Locate the cell with the specified text and output its (X, Y) center coordinate. 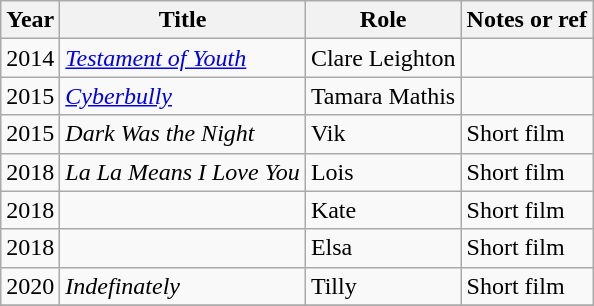
Cyberbully (183, 96)
Vik (383, 134)
Title (183, 20)
2014 (30, 58)
Role (383, 20)
Clare Leighton (383, 58)
La La Means I Love You (183, 172)
Kate (383, 210)
Indefinately (183, 286)
Year (30, 20)
2020 (30, 286)
Elsa (383, 248)
Tamara Mathis (383, 96)
Testament of Youth (183, 58)
Dark Was the Night (183, 134)
Notes or ref (526, 20)
Tilly (383, 286)
Lois (383, 172)
